Return [x, y] of the center of cell containing provided text 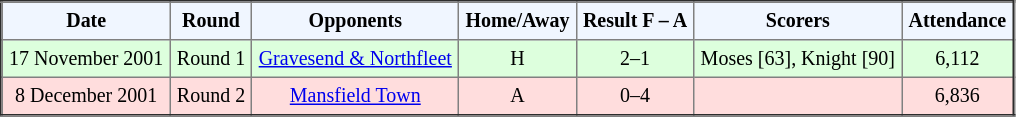
Scorers [798, 21]
0–4 [635, 96]
Round 2 [211, 96]
Moses [63], Knight [90] [798, 59]
Attendance [958, 21]
Round [211, 21]
Result F – A [635, 21]
8 December 2001 [86, 96]
Round 1 [211, 59]
6,836 [958, 96]
Date [86, 21]
6,112 [958, 59]
17 November 2001 [86, 59]
2–1 [635, 59]
Opponents [356, 21]
A [518, 96]
H [518, 59]
Home/Away [518, 21]
Mansfield Town [356, 96]
Gravesend & Northfleet [356, 59]
